Pinpoint the cell where the given text exists, returning its (x, y) midpoint coordinate. 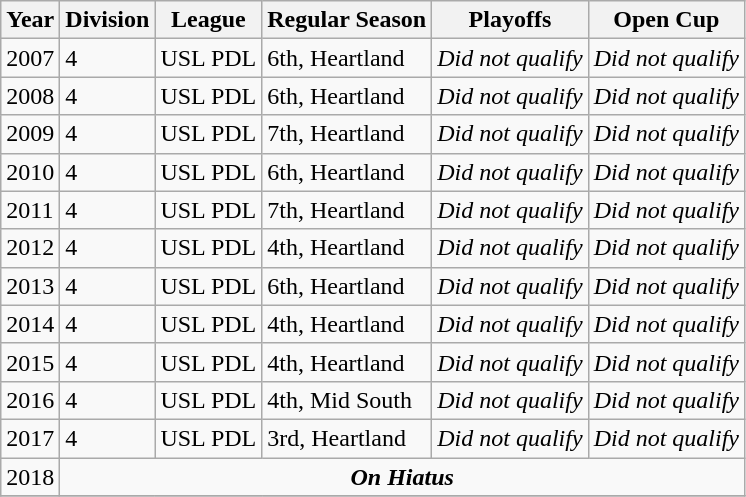
Year (30, 20)
2013 (30, 286)
Regular Season (347, 20)
2014 (30, 324)
League (208, 20)
2015 (30, 362)
On Hiatus (402, 477)
2008 (30, 96)
2017 (30, 438)
2009 (30, 134)
4th, Mid South (347, 400)
2010 (30, 172)
2011 (30, 210)
2012 (30, 248)
2007 (30, 58)
Division (108, 20)
Playoffs (510, 20)
2016 (30, 400)
3rd, Heartland (347, 438)
2018 (30, 477)
Open Cup (666, 20)
